Pinpoint the cell where the given text exists, returning its [X, Y] midpoint coordinate. 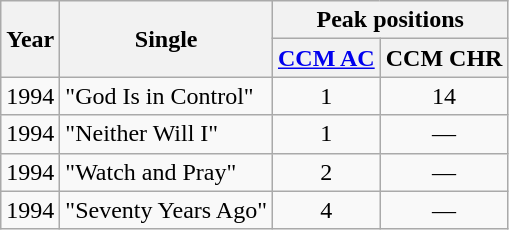
CCM AC [326, 58]
"Seventy Years Ago" [166, 210]
Single [166, 39]
"Neither Will I" [166, 134]
Peak positions [390, 20]
2 [326, 172]
Year [30, 39]
4 [326, 210]
"God Is in Control" [166, 96]
"Watch and Pray" [166, 172]
CCM CHR [444, 58]
14 [444, 96]
